Return the (x, y) coordinate for the center point of the cell that contains the specified text.  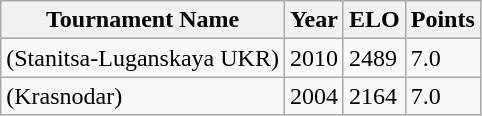
Points (442, 20)
ELO (374, 20)
2164 (374, 96)
Year (314, 20)
(Krasnodar) (143, 96)
2489 (374, 58)
2010 (314, 58)
2004 (314, 96)
(Stanitsa-Luganskaya UKR) (143, 58)
Tournament Name (143, 20)
